Detect which cell encompasses the target text, then output its (x, y) center coordinate. 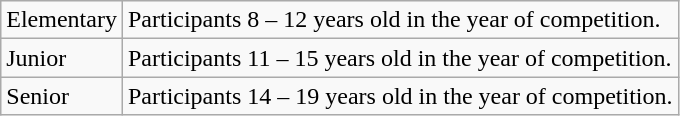
Elementary (62, 20)
Senior (62, 96)
Participants 11 – 15 years old in the year of competition. (400, 58)
Junior (62, 58)
Participants 8 – 12 years old in the year of competition. (400, 20)
Participants 14 – 19 years old in the year of competition. (400, 96)
